Provide the [X, Y] coordinate of the cell's center where the given text is located.  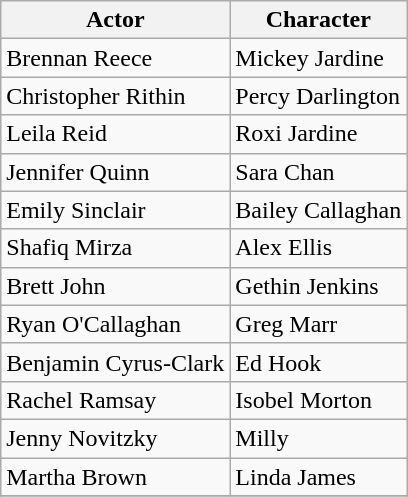
Shafiq Mirza [116, 248]
Alex Ellis [318, 248]
Linda James [318, 477]
Mickey Jardine [318, 58]
Actor [116, 20]
Ryan O'Callaghan [116, 324]
Percy Darlington [318, 96]
Rachel Ramsay [116, 400]
Roxi Jardine [318, 134]
Bailey Callaghan [318, 210]
Martha Brown [116, 477]
Sara Chan [318, 172]
Isobel Morton [318, 400]
Jennifer Quinn [116, 172]
Gethin Jenkins [318, 286]
Jenny Novitzky [116, 438]
Benjamin Cyrus-Clark [116, 362]
Emily Sinclair [116, 210]
Ed Hook [318, 362]
Character [318, 20]
Brennan Reece [116, 58]
Christopher Rithin [116, 96]
Greg Marr [318, 324]
Milly [318, 438]
Leila Reid [116, 134]
Brett John [116, 286]
